Return the (x, y) coordinate for the center point of the cell that contains the specified text.  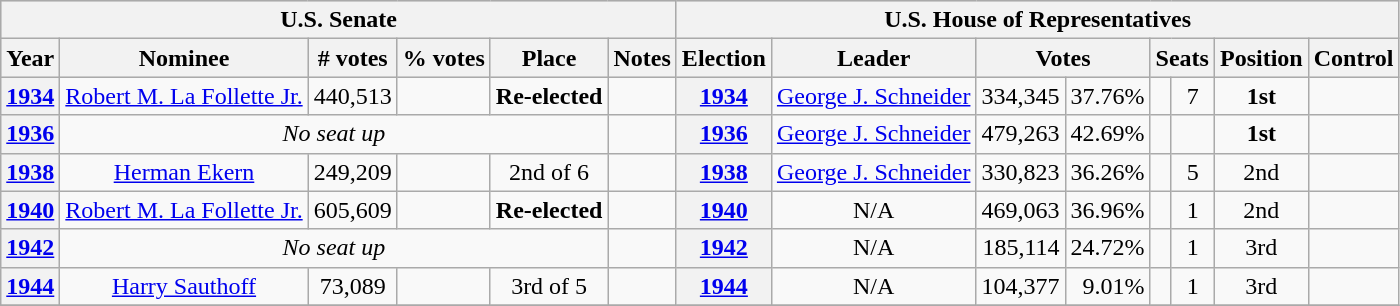
U.S. Senate (339, 20)
334,345 (1020, 96)
Election (724, 58)
5 (1193, 172)
24.72% (1108, 248)
% votes (444, 58)
36.26% (1108, 172)
330,823 (1020, 172)
Nominee (184, 58)
Place (549, 58)
Control (1354, 58)
Harry Sauthoff (184, 286)
479,263 (1020, 134)
2nd of 6 (549, 172)
185,114 (1020, 248)
605,609 (352, 210)
Year (30, 58)
Herman Ekern (184, 172)
73,089 (352, 286)
37.76% (1108, 96)
42.69% (1108, 134)
7 (1193, 96)
3rd of 5 (549, 286)
36.96% (1108, 210)
9.01% (1108, 286)
440,513 (352, 96)
104,377 (1020, 286)
U.S. House of Representatives (1038, 20)
Seats (1182, 58)
Leader (874, 58)
Position (1261, 58)
Notes (642, 58)
Votes (1063, 58)
249,209 (352, 172)
# votes (352, 58)
469,063 (1020, 210)
